Identify which cell holds the provided text, then report its [X, Y] central coordinate. 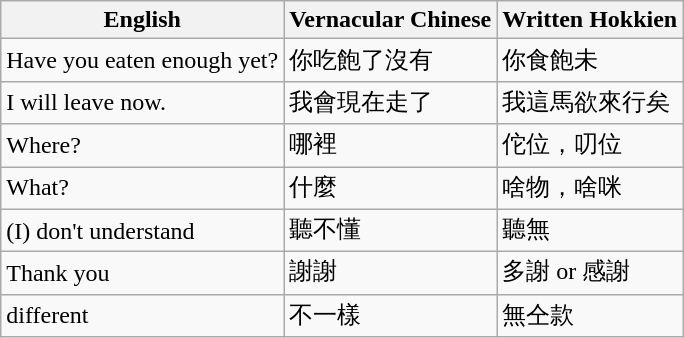
Have you eaten enough yet? [142, 60]
聽無 [590, 230]
English [142, 20]
Vernacular Chinese [390, 20]
什麼 [390, 188]
What? [142, 188]
我這馬欲來行矣 [590, 102]
無仝款 [590, 316]
聽不懂 [390, 230]
佗位，叨位 [590, 146]
Thank you [142, 274]
哪裡 [390, 146]
不一樣 [390, 316]
我會現在走了 [390, 102]
different [142, 316]
I will leave now. [142, 102]
啥物，啥咪 [590, 188]
(I) don't understand [142, 230]
你食飽未 [590, 60]
Written Hokkien [590, 20]
Where? [142, 146]
多謝 or 感謝 [590, 274]
謝謝 [390, 274]
你吃飽了沒有 [390, 60]
